For the text-containing cell, return its midpoint in [x, y] coordinate format. 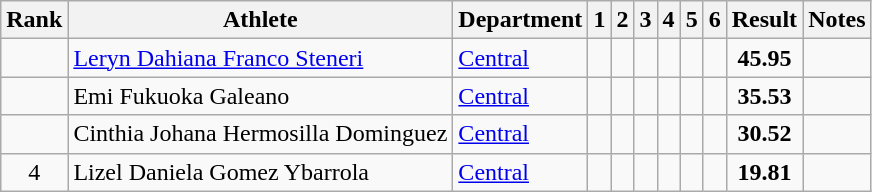
35.53 [764, 96]
3 [646, 20]
Leryn Dahiana Franco Steneri [260, 58]
45.95 [764, 58]
2 [622, 20]
19.81 [764, 172]
30.52 [764, 134]
Emi Fukuoka Galeano [260, 96]
Lizel Daniela Gomez Ybarrola [260, 172]
Department [520, 20]
Rank [34, 20]
Cinthia Johana Hermosilla Dominguez [260, 134]
Athlete [260, 20]
5 [692, 20]
Notes [837, 20]
6 [714, 20]
1 [600, 20]
Result [764, 20]
